Return (x, y) of the center of cell containing provided text 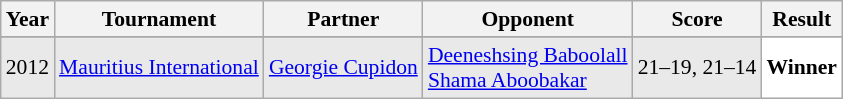
Opponent (528, 19)
Year (28, 19)
Georgie Cupidon (344, 68)
Mauritius International (159, 68)
Deeneshsing Baboolall Shama Aboobakar (528, 68)
2012 (28, 68)
Result (802, 19)
21–19, 21–14 (698, 68)
Partner (344, 19)
Winner (802, 68)
Tournament (159, 19)
Score (698, 19)
